Extract the [X, Y] coordinate from the center of the cell holding the provided text.  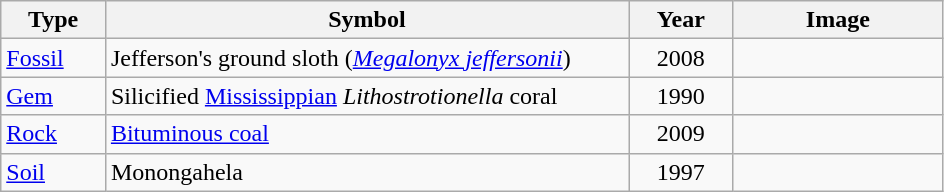
Silicified Mississippian Lithostrotionella coral [366, 96]
Bituminous coal [366, 134]
Year [682, 20]
2009 [682, 134]
Rock [54, 134]
Type [54, 20]
Jefferson's ground sloth (Megalonyx jeffersonii) [366, 58]
1997 [682, 172]
Soil [54, 172]
Image [838, 20]
Symbol [366, 20]
Fossil [54, 58]
Gem [54, 96]
Monongahela [366, 172]
1990 [682, 96]
2008 [682, 58]
